Scan for the cell matching the given text and deliver its [x, y] coordinate at center. 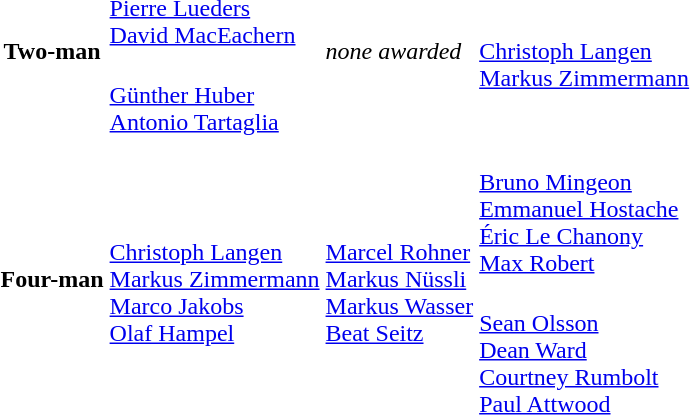
Günther HuberAntonio Tartaglia [214, 95]
